Identify which cell holds the provided text, then report its [x, y] central coordinate. 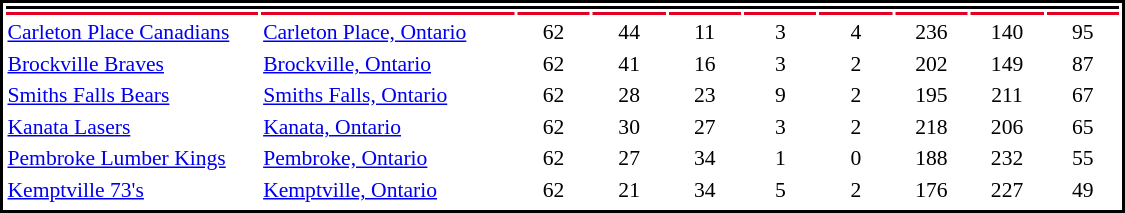
Kanata Lasers [132, 126]
95 [1082, 32]
Smiths Falls, Ontario [388, 95]
206 [1008, 126]
Pembroke Lumber Kings [132, 158]
Kanata, Ontario [388, 126]
44 [630, 32]
4 [856, 32]
218 [932, 126]
227 [1008, 190]
Brockville, Ontario [388, 64]
21 [630, 190]
55 [1082, 158]
188 [932, 158]
87 [1082, 64]
195 [932, 95]
236 [932, 32]
65 [1082, 126]
11 [704, 32]
140 [1008, 32]
Kemptville, Ontario [388, 190]
5 [780, 190]
211 [1008, 95]
30 [630, 126]
16 [704, 64]
Pembroke, Ontario [388, 158]
176 [932, 190]
Carleton Place, Ontario [388, 32]
Carleton Place Canadians [132, 32]
49 [1082, 190]
1 [780, 158]
0 [856, 158]
67 [1082, 95]
28 [630, 95]
232 [1008, 158]
Smiths Falls Bears [132, 95]
9 [780, 95]
41 [630, 64]
Kemptville 73's [132, 190]
149 [1008, 64]
Brockville Braves [132, 64]
23 [704, 95]
202 [932, 64]
